Pinpoint the cell where the given text exists, returning its [X, Y] midpoint coordinate. 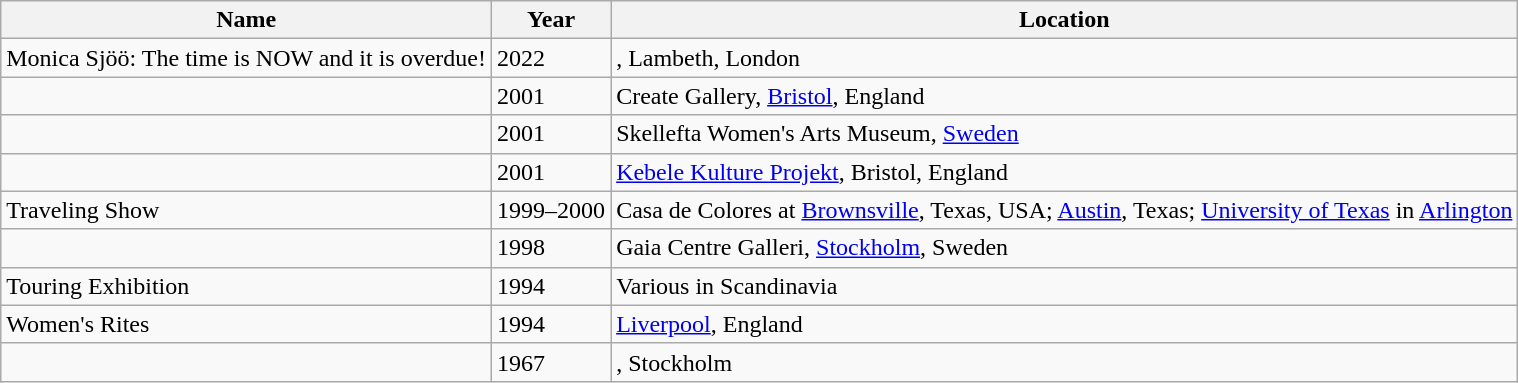
, Lambeth, London [1064, 58]
Liverpool, England [1064, 324]
Skellefta Women's Arts Museum, Sweden [1064, 134]
Gaia Centre Galleri, Stockholm, Sweden [1064, 248]
Casa de Colores at Brownsville, Texas, USA; Austin, Texas; University of Texas in Arlington [1064, 210]
Traveling Show [246, 210]
Monica Sjöö: The time is NOW and it is overdue! [246, 58]
, Stockholm [1064, 362]
2022 [552, 58]
Year [552, 20]
Touring Exhibition [246, 286]
Various in Scandinavia [1064, 286]
Name [246, 20]
1967 [552, 362]
Women's Rites [246, 324]
Kebele Kulture Projekt, Bristol, England [1064, 172]
Location [1064, 20]
1999–2000 [552, 210]
Create Gallery, Bristol, England [1064, 96]
1998 [552, 248]
